Output the [x, y] coordinate of the center of the cell containing the given text.  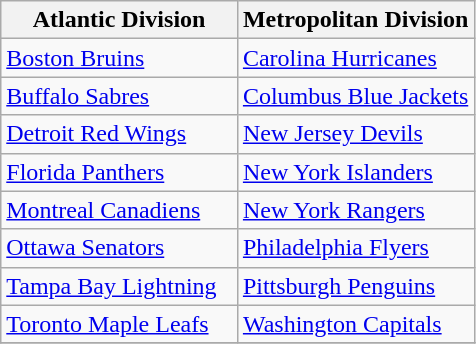
Tampa Bay Lightning [120, 286]
Toronto Maple Leafs [120, 324]
Ottawa Senators [120, 248]
Washington Capitals [356, 324]
Montreal Canadiens [120, 210]
Boston Bruins [120, 58]
Atlantic Division [120, 20]
Philadelphia Flyers [356, 248]
New York Islanders [356, 172]
New York Rangers [356, 210]
New Jersey Devils [356, 134]
Pittsburgh Penguins [356, 286]
Columbus Blue Jackets [356, 96]
Buffalo Sabres [120, 96]
Carolina Hurricanes [356, 58]
Florida Panthers [120, 172]
Detroit Red Wings [120, 134]
Metropolitan Division [356, 20]
